Return (x, y) of the center of cell containing provided text 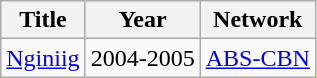
ABS-CBN (258, 58)
Network (258, 20)
Year (142, 20)
2004-2005 (142, 58)
Nginiig (43, 58)
Title (43, 20)
